Locate the cell with the specified text and output its (X, Y) center coordinate. 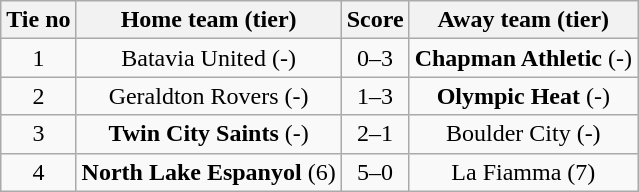
1 (38, 58)
4 (38, 172)
1–3 (375, 96)
Away team (tier) (523, 20)
3 (38, 134)
Home team (tier) (208, 20)
2 (38, 96)
North Lake Espanyol (6) (208, 172)
Batavia United (-) (208, 58)
Boulder City (-) (523, 134)
2–1 (375, 134)
Olympic Heat (-) (523, 96)
5–0 (375, 172)
Chapman Athletic (-) (523, 58)
Score (375, 20)
Twin City Saints (-) (208, 134)
Geraldton Rovers (-) (208, 96)
0–3 (375, 58)
La Fiamma (7) (523, 172)
Tie no (38, 20)
